Return the (X, Y) coordinate for the center point of the cell that contains the specified text.  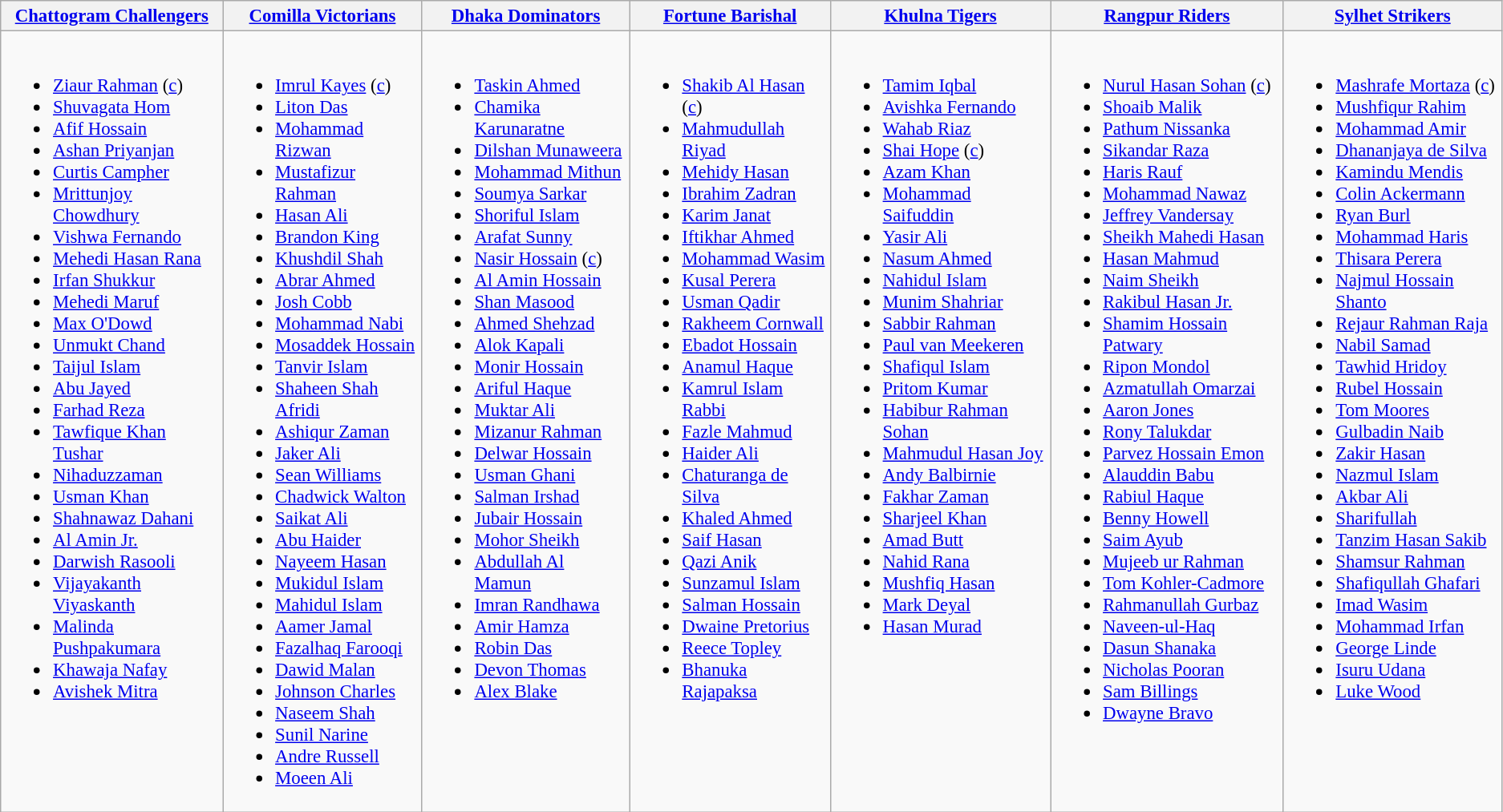
Dhaka Dominators (526, 16)
Rangpur Riders (1167, 16)
Sylhet Strikers (1392, 16)
Comilla Victorians (322, 16)
Fortune Barishal (730, 16)
Chattogram Challengers (112, 16)
Khulna Tigers (940, 16)
